Detect which cell encompasses the target text, then output its [x, y] center coordinate. 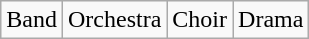
Orchestra [114, 20]
Drama [271, 20]
Band [32, 20]
Choir [200, 20]
